Find where the given text appears and provide that cell's center as [x, y] coordinate. 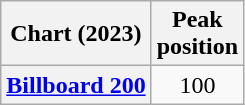
Chart (2023) [76, 34]
100 [197, 85]
Peakposition [197, 34]
Billboard 200 [76, 85]
